Scan for the cell matching the given text and deliver its (x, y) coordinate at center. 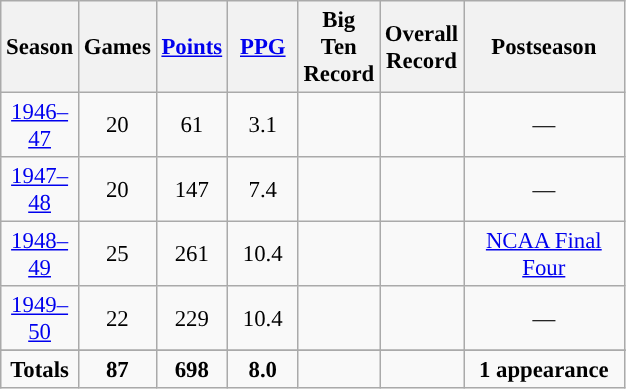
61 (192, 126)
Postseason (544, 47)
25 (117, 254)
Points (192, 47)
698 (192, 370)
7.4 (262, 190)
87 (117, 370)
147 (192, 190)
1946–47 (40, 126)
NCAA Final Four (544, 254)
8.0 (262, 370)
Games (117, 47)
3.1 (262, 126)
1947–48 (40, 190)
1 appearance (544, 370)
261 (192, 254)
Totals (40, 370)
PPG (262, 47)
229 (192, 318)
1948–49 (40, 254)
Overall Record (422, 47)
1949–50 (40, 318)
Season (40, 47)
22 (117, 318)
Big Ten Record (338, 47)
